For the text-containing cell, return its midpoint in (X, Y) coordinate format. 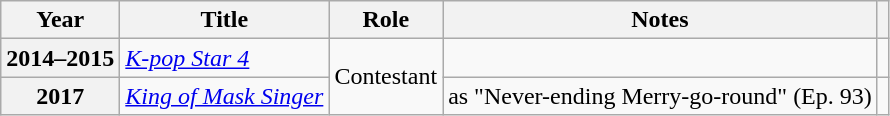
2014–2015 (60, 58)
2017 (60, 96)
Year (60, 20)
Role (386, 20)
King of Mask Singer (224, 96)
as "Never-ending Merry-go-round" (Ep. 93) (660, 96)
Notes (660, 20)
Title (224, 20)
Contestant (386, 77)
K-pop Star 4 (224, 58)
